Capture the cell that displays the provided text and extract its (X, Y) central coordinate. 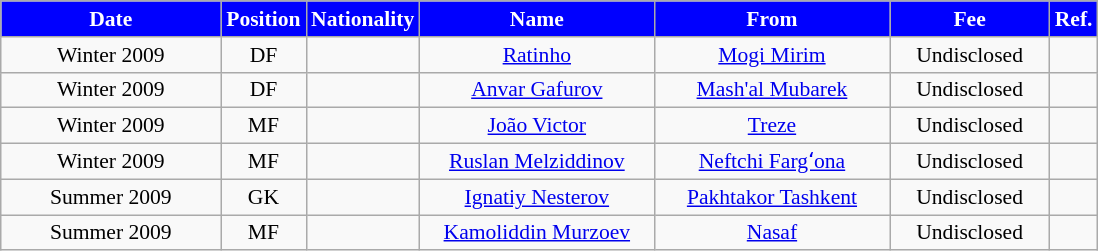
Date (111, 19)
Nationality (362, 19)
Ratinho (536, 55)
Treze (772, 126)
João Victor (536, 126)
Fee (970, 19)
Kamoliddin Murzoev (536, 233)
Neftchi Fargʻona (772, 162)
Position (264, 19)
Ref. (1074, 19)
Ruslan Melziddinov (536, 162)
From (772, 19)
Pakhtakor Tashkent (772, 197)
Name (536, 19)
Mogi Mirim (772, 55)
Mash'al Mubarek (772, 90)
Ignatiy Nesterov (536, 197)
Anvar Gafurov (536, 90)
Nasaf (772, 233)
GK (264, 197)
